Determine the [X, Y] coordinate at the center of the cell enclosing the given text.  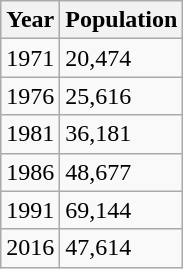
47,614 [122, 248]
25,616 [122, 96]
69,144 [122, 210]
36,181 [122, 134]
20,474 [122, 58]
1991 [30, 210]
1976 [30, 96]
1986 [30, 172]
48,677 [122, 172]
Population [122, 20]
1981 [30, 134]
Year [30, 20]
1971 [30, 58]
2016 [30, 248]
